Find where the given text appears and provide that cell's center as (x, y) coordinate. 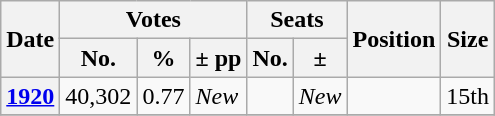
15th (468, 96)
Seats (297, 20)
% (164, 58)
± (320, 58)
40,302 (98, 96)
0.77 (164, 96)
1920 (30, 96)
Size (468, 39)
Date (30, 39)
Position (394, 39)
Votes (154, 20)
± pp (218, 58)
